Return (x, y) of the center of cell containing provided text 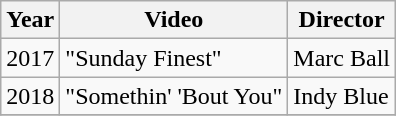
2018 (30, 96)
Indy Blue (342, 96)
2017 (30, 58)
"Sunday Finest" (174, 58)
Director (342, 20)
"Somethin' 'Bout You" (174, 96)
Marc Ball (342, 58)
Year (30, 20)
Video (174, 20)
